Capture the cell that displays the provided text and extract its (x, y) central coordinate. 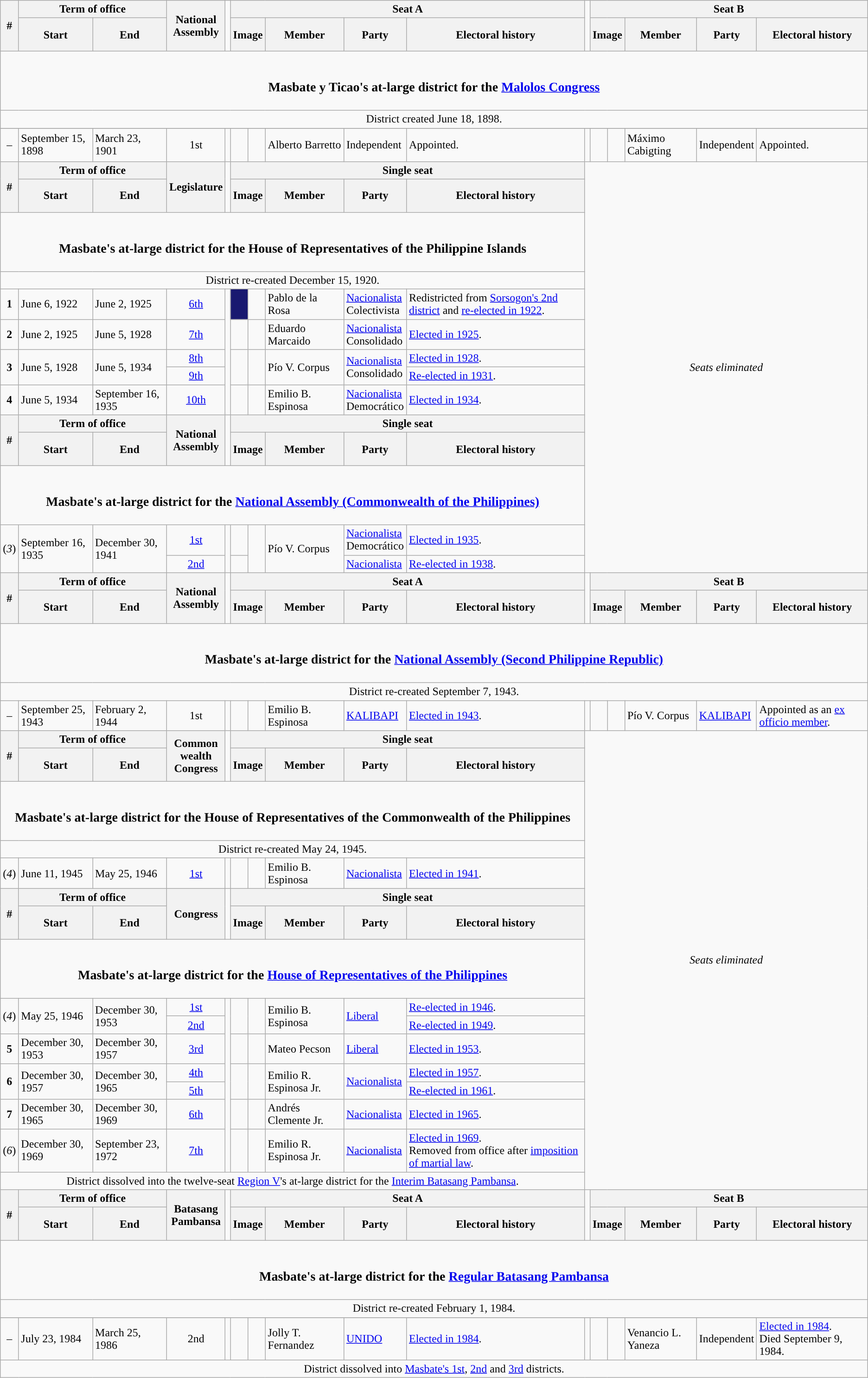
June 11, 1945 (56, 874)
Elected in 1935. (495, 540)
5 (9, 1049)
Elected in 1928. (495, 358)
Alberto Barretto (304, 145)
September 25, 1943 (56, 715)
10th (196, 400)
2 (9, 334)
Masbate's at-large district for the National Assembly (Commonwealth of the Philippines) (293, 495)
Appointed as an ex officio member. (812, 715)
(6) (9, 1151)
NacionalistaColectivista (375, 304)
Masbate's at-large district for the National Assembly (Second Philippine Republic) (434, 653)
3 (9, 367)
March 25, 1986 (130, 1339)
District created June 18, 1898. (434, 119)
February 2, 1944 (130, 715)
Elected in 1957. (495, 1072)
CommonwealthCongress (196, 756)
Elected in 1925. (495, 334)
9th (196, 376)
BatasangPambansa (196, 1215)
UNIDO (375, 1339)
Masbate's at-large district for the Regular Batasang Pambansa (434, 1270)
September 15, 1898 (56, 145)
Masbate's at-large district for the House of Representatives of the Philippine Islands (293, 242)
July 23, 1984 (56, 1339)
Elected in 1934. (495, 400)
Masbate's at-large district for the House of Representatives of the Philippines (293, 969)
Legislature (196, 187)
Elected in 1953. (495, 1049)
Redistricted from Sorsogon's 2nd district and re-elected in 1922. (495, 304)
Máximo Cabigting (660, 145)
March 23, 1901 (130, 145)
District dissolved into the twelve-seat Region V's at-large district for the Interim Batasang Pambansa. (293, 1181)
3rd (196, 1049)
Elected in 1965. (495, 1115)
Congress (196, 914)
District re-created September 7, 1943. (434, 691)
June 6, 1922 (56, 304)
5th (196, 1090)
Venancio L. Yaneza (660, 1339)
Masbate's at-large district for the House of Representatives of the Commonwealth of the Philippines (293, 811)
Elected in 1984. (495, 1339)
1 (9, 304)
Elected in 1969.Removed from office after imposition of martial law. (495, 1151)
6 (9, 1081)
4th (196, 1072)
Elected in 1943. (495, 715)
District dissolved into Masbate's 1st, 2nd and 3rd districts. (434, 1369)
Re-elected in 1949. (495, 1025)
8th (196, 358)
Re-elected in 1946. (495, 1007)
7 (9, 1115)
Andrés Clemente Jr. (304, 1115)
Pablo de la Rosa (304, 304)
September 23, 1972 (130, 1151)
4 (9, 400)
Masbate y Ticao's at-large district for the Malolos Congress (434, 81)
Mateo Pecson (304, 1049)
Elected in 1984.Died September 9, 1984. (812, 1339)
Re-elected in 1961. (495, 1090)
Elected in 1941. (495, 874)
District re-created December 15, 1920. (293, 280)
District re-created May 24, 1945. (293, 849)
Eduardo Marcaido (304, 334)
District re-created February 1, 1984. (434, 1308)
(3) (9, 549)
December 30, 1941 (130, 549)
Re-elected in 1938. (495, 564)
Jolly T. Fernandez (304, 1339)
Re-elected in 1931. (495, 376)
